Locate the cell with the specified text and output its [x, y] center coordinate. 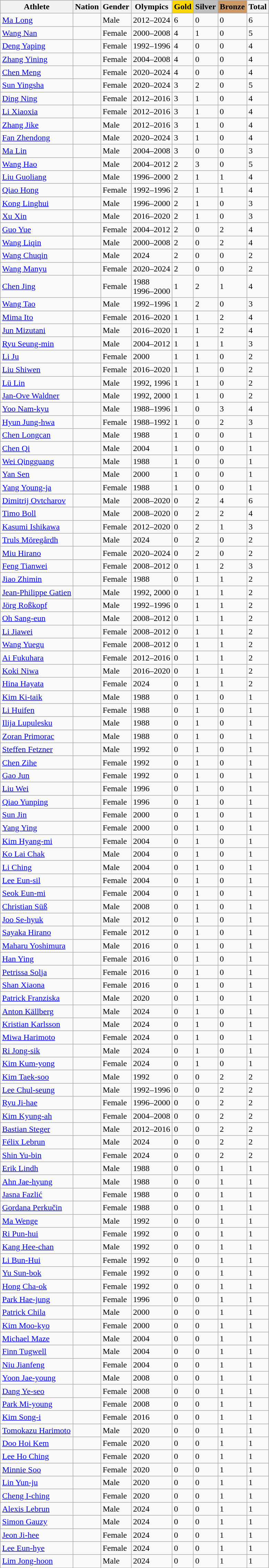
Kim Kyung-ah [37, 1116]
Ri Pun-hui [37, 1234]
Christian Süß [37, 906]
Timo Boll [37, 514]
Athlete [37, 7]
1988–1996 [151, 409]
Ai Fukuhara [37, 658]
Liu Wei [37, 788]
Total [258, 7]
Ahn Jae-hyung [37, 1181]
Anton Källberg [37, 1011]
Li Ching [37, 867]
Kim Ki-taik [37, 697]
Park Mi-young [37, 1404]
Jörg Roßkopf [37, 605]
Lü Lin [37, 383]
Shin Yu-bin [37, 1155]
Félix Lebrun [37, 1142]
Lin Yun-ju [37, 1483]
Ko Lai Chak [37, 854]
Park Hae-jung [37, 1299]
Olympics [151, 7]
Yu Sun-bok [37, 1273]
Kim Taek-soo [37, 1077]
Li Jiawei [37, 632]
Yoon Jae-young [37, 1378]
Minnie Soo [37, 1470]
Alexis Lebrun [37, 1509]
Dang Ye-seo [37, 1391]
Gordana Perkučin [37, 1207]
Liu Shiwen [37, 369]
Hong Cha-ok [37, 1286]
Gold [183, 7]
Chen Qi [37, 448]
Miwa Harimoto [37, 1038]
Tomokazu Harimoto [37, 1430]
Wang Tao [37, 304]
Chen Zihe [37, 762]
Gao Jun [37, 775]
Wang Liqin [37, 243]
Bronze [232, 7]
Kasumi Ishikawa [37, 527]
Nation [87, 7]
Feng Tianwei [37, 566]
Yang Ying [37, 828]
Li Xiaoxia [37, 111]
Kang Hee-chan [37, 1247]
Qiao Hong [37, 190]
Michael Maze [37, 1339]
Fan Zhendong [37, 138]
Mima Ito [37, 317]
Gender [116, 7]
Ding Ning [37, 98]
Truls Möregårdh [37, 540]
Lee Eun-hye [37, 1548]
Zhang Jike [37, 125]
Simon Gauzy [37, 1522]
Ri Jong-sik [37, 1051]
Xu Xin [37, 216]
Oh Sang-eun [37, 619]
Kim Hyang-mi [37, 841]
Chen Meng [37, 72]
Wang Nan [37, 33]
Petrissa Solja [37, 972]
Jeon Ji-hee [37, 1535]
Yoo Nam-kyu [37, 409]
Wang Chuqin [37, 256]
Kim Moo-kyo [37, 1325]
Miu Hirano [37, 553]
Wang Hao [37, 164]
Li Ju [37, 356]
Doo Hoi Kem [37, 1443]
Niu Jianfeng [37, 1365]
Kim Song-i [37, 1417]
Lee Eun-sil [37, 880]
Deng Yaping [37, 46]
Wang Manyu [37, 269]
Bastian Steger [37, 1129]
Sun Jin [37, 815]
Yang Young-ja [37, 487]
Wang Yuegu [37, 645]
2012–2020 [151, 527]
Qiao Yunping [37, 802]
Shan Xiaona [37, 985]
Koki Niwa [37, 671]
Ilija Lupulesku [37, 723]
Erik Lindh [37, 1168]
Steffen Fetzner [37, 749]
Maharu Yoshimura [37, 946]
Li Bun-Hui [37, 1260]
Silver [206, 7]
Lee Ho Ching [37, 1457]
Jan-Ove Waldner [37, 396]
Kristian Karlsson [37, 1024]
Kim Kum-yong [37, 1064]
Dimitrij Ovtcharov [37, 501]
Sayaka Hirano [37, 933]
Chen Longcan [37, 435]
Jun Mizutani [37, 330]
Ma Wenge [37, 1221]
Sun Yingsha [37, 85]
Li Huifen [37, 710]
Lee Chul-seung [37, 1090]
Wei Qingguang [37, 461]
19881996–2000 [151, 286]
Jean-Philippe Gatien [37, 592]
Hina Hayata [37, 684]
Ryu Ji-hae [37, 1103]
Ryu Seung-min [37, 343]
Seok Eun-mi [37, 893]
Kong Linghui [37, 203]
Joo Se-hyuk [37, 920]
Hyun Jung-hwa [37, 422]
Chen Jing [37, 286]
Zoran Primorac [37, 736]
Ma Long [37, 20]
Jiao Zhimin [37, 579]
Lim Jong-hoon [37, 1561]
Jasna Fazlić [37, 1194]
Han Ying [37, 959]
Patrick Chila [37, 1312]
Patrick Franziska [37, 998]
2012–2024 [151, 20]
Finn Tugwell [37, 1352]
Zhang Yining [37, 59]
Guo Yue [37, 229]
1992, 1996 [151, 383]
Cheng I-ching [37, 1496]
Ma Lin [37, 151]
Yan Sen [37, 474]
1988–1992 [151, 422]
Liu Guoliang [37, 177]
